Capture the cell that displays the provided text and extract its (x, y) central coordinate. 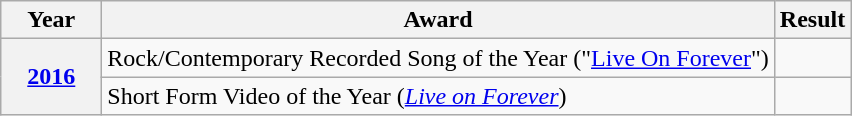
Short Form Video of the Year (Live on Forever) (438, 96)
Award (438, 20)
Rock/Contemporary Recorded Song of the Year ("Live On Forever") (438, 58)
Year (52, 20)
Result (812, 20)
2016 (52, 77)
